Detect which cell encompasses the target text, then output its [X, Y] center coordinate. 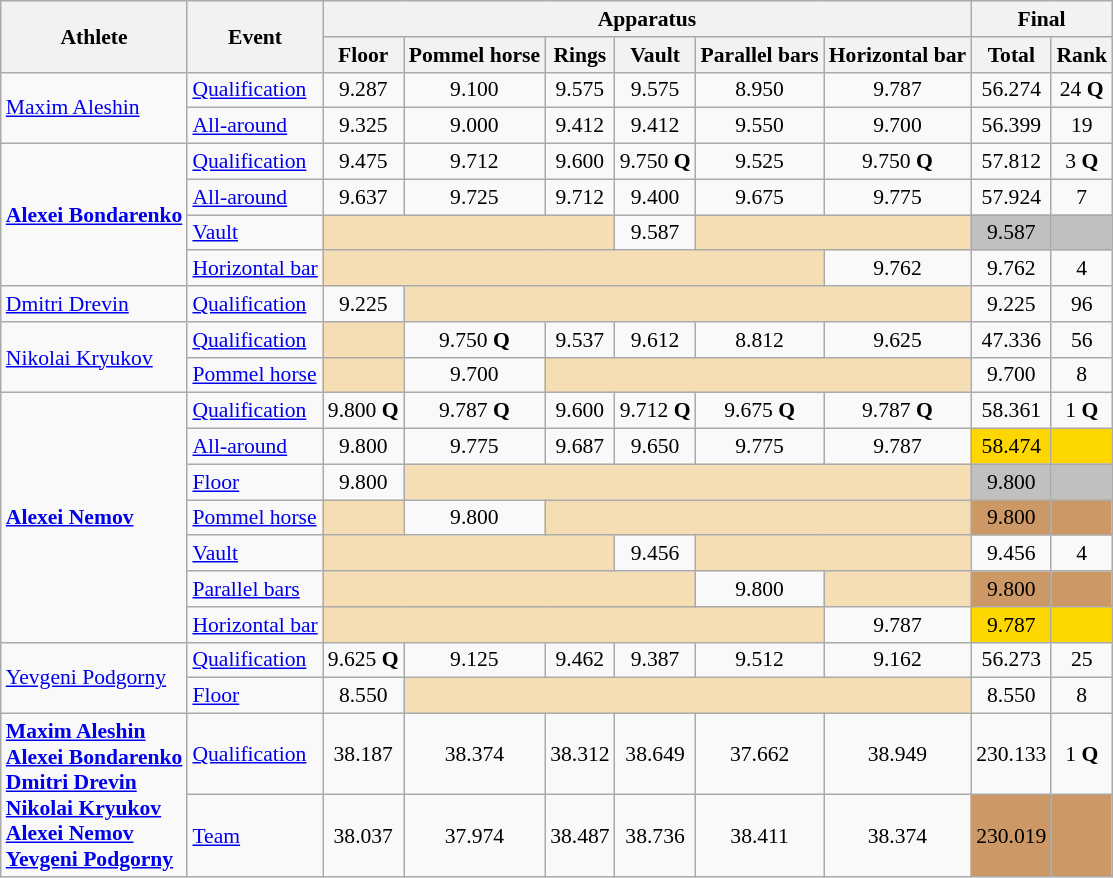
56.274 [1011, 90]
57.812 [1011, 162]
Rank [1082, 55]
Apparatus [647, 19]
Maxim AleshinAlexei BondarenkoDmitri DrevinNikolai KryukovAlexei NemovYevgeni Podgorny [94, 796]
38.649 [656, 755]
9.400 [656, 197]
Athlete [94, 36]
9.725 [474, 197]
Alexei Nemov [94, 518]
9.462 [580, 660]
9.625 Q [364, 660]
37.974 [474, 836]
9.550 [760, 126]
Event [254, 36]
9.650 [656, 447]
7 [1082, 197]
9.512 [760, 660]
230.133 [1011, 755]
230.019 [1011, 836]
9.125 [474, 660]
96 [1082, 304]
9.612 [656, 340]
38.949 [898, 755]
Rings [580, 55]
8.812 [760, 340]
9.537 [580, 340]
9.162 [898, 660]
Maxim Aleshin [94, 108]
37.662 [760, 755]
38.037 [364, 836]
9.637 [364, 197]
19 [1082, 126]
56.399 [1011, 126]
24 Q [1082, 90]
9.712 Q [656, 411]
9.475 [364, 162]
47.336 [1011, 340]
Nikolai Kryukov [94, 358]
9.687 [580, 447]
58.474 [1011, 447]
38.411 [760, 836]
9.525 [760, 162]
8.950 [760, 90]
9.625 [898, 340]
9.000 [474, 126]
38.312 [580, 755]
38.736 [656, 836]
9.675 Q [760, 411]
58.361 [1011, 411]
3 Q [1082, 162]
9.387 [656, 660]
Total [1011, 55]
9.287 [364, 90]
9.325 [364, 126]
38.487 [580, 836]
56.273 [1011, 660]
9.800 Q [364, 411]
56 [1082, 340]
Team [254, 836]
38.187 [364, 755]
Final [1042, 19]
9.675 [760, 197]
25 [1082, 660]
Alexei Bondarenko [94, 215]
Dmitri Drevin [94, 304]
9.100 [474, 90]
57.924 [1011, 197]
Yevgeni Podgorny [94, 678]
